Extract the [x, y] coordinate from the center of the cell holding the provided text.  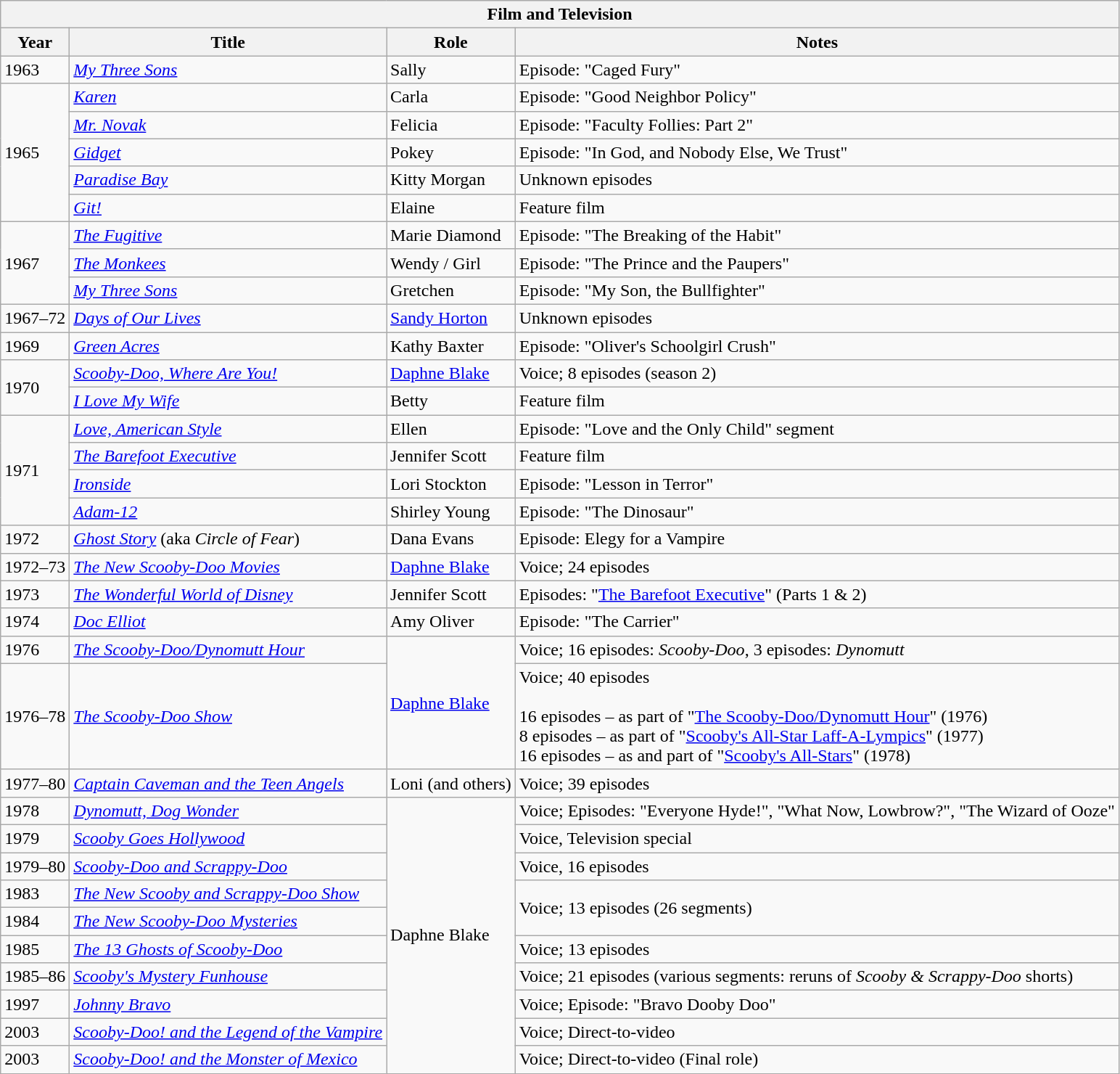
1972 [35, 539]
Episode: "Caged Fury" [817, 70]
Episodes: "The Barefoot Executive" (Parts 1 & 2) [817, 594]
1997 [35, 1004]
Role [451, 42]
Shirley Young [451, 512]
Love, American Style [228, 429]
Episode: "Lesson in Terror" [817, 484]
Scooby's Mystery Funhouse [228, 977]
The Barefoot Executive [228, 456]
Betty [451, 401]
1967 [35, 263]
Scooby-Doo and Scrappy-Doo [228, 866]
Loni (and others) [451, 783]
The Wonderful World of Disney [228, 594]
Carla [451, 97]
1970 [35, 388]
Episode: "The Dinosaur" [817, 512]
1978 [35, 811]
Voice; 24 episodes [817, 567]
Episode: "Love and the Only Child" segment [817, 429]
Green Acres [228, 346]
Voice; 13 episodes [817, 949]
The New Scooby-Doo Movies [228, 567]
Notes [817, 42]
1972–73 [35, 567]
Episode: "The Carrier" [817, 622]
1983 [35, 894]
The Scooby-Doo/Dynomutt Hour [228, 649]
Ellen [451, 429]
Mr. Novak [228, 125]
Episode: Elegy for a Vampire [817, 539]
Adam-12 [228, 512]
I Love My Wife [228, 401]
1976 [35, 649]
The 13 Ghosts of Scooby-Doo [228, 949]
Kathy Baxter [451, 346]
Ghost Story (aka Circle of Fear) [228, 539]
Voice, 16 episodes [817, 866]
Ironside [228, 484]
Voice; Direct-to-video [817, 1032]
Voice; Episodes: "Everyone Hyde!", "What Now, Lowbrow?", "The Wizard of Ooze" [817, 811]
Gidget [228, 152]
Scooby-Doo! and the Legend of the Vampire [228, 1032]
Amy Oliver [451, 622]
Elaine [451, 208]
1969 [35, 346]
1963 [35, 70]
Episode: "In God, and Nobody Else, We Trust" [817, 152]
Karen [228, 97]
1979 [35, 838]
Year [35, 42]
Episode: "My Son, the Bullfighter" [817, 290]
Title [228, 42]
Days of Our Lives [228, 318]
Voice, Television special [817, 838]
Dana Evans [451, 539]
1977–80 [35, 783]
Episode: "Faculty Follies: Part 2" [817, 125]
1965 [35, 152]
1976–78 [35, 716]
Scooby-Doo, Where Are You! [228, 374]
Paradise Bay [228, 180]
1971 [35, 470]
Git! [228, 208]
Episode: "Oliver's Schoolgirl Crush" [817, 346]
The Scooby-Doo Show [228, 716]
Voice; 13 episodes (26 segments) [817, 908]
Johnny Bravo [228, 1004]
Voice; Episode: "Bravo Dooby Doo" [817, 1004]
Lori Stockton [451, 484]
1973 [35, 594]
Wendy / Girl [451, 263]
1974 [35, 622]
Episode: "The Prince and the Paupers" [817, 263]
1984 [35, 922]
The New Scooby-Doo Mysteries [228, 922]
Sally [451, 70]
1985 [35, 949]
Doc Elliot [228, 622]
Marie Diamond [451, 235]
Sandy Horton [451, 318]
Captain Caveman and the Teen Angels [228, 783]
Voice; 21 episodes (various segments: reruns of Scooby & Scrappy-Doo shorts) [817, 977]
Felicia [451, 125]
Voice; 16 episodes: Scooby-Doo, 3 episodes: Dynomutt [817, 649]
Scooby-Doo! and the Monster of Mexico [228, 1059]
The New Scooby and Scrappy-Doo Show [228, 894]
Pokey [451, 152]
Voice; Direct-to-video (Final role) [817, 1059]
Voice; 8 episodes (season 2) [817, 374]
1985–86 [35, 977]
Scooby Goes Hollywood [228, 838]
Episode: "Good Neighbor Policy" [817, 97]
Dynomutt, Dog Wonder [228, 811]
Episode: "The Breaking of the Habit" [817, 235]
The Monkees [228, 263]
The Fugitive [228, 235]
Film and Television [560, 15]
Gretchen [451, 290]
Voice; 39 episodes [817, 783]
1967–72 [35, 318]
1979–80 [35, 866]
Kitty Morgan [451, 180]
